From the cell containing the given text, extract its center point as (X, Y) coordinate. 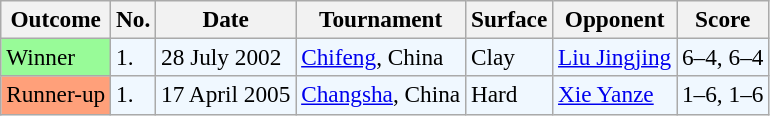
17 April 2005 (226, 95)
1–6, 1–6 (723, 95)
Changsha, China (381, 95)
Winner (56, 57)
Clay (510, 57)
28 July 2002 (226, 57)
Liu Jingjing (615, 57)
Outcome (56, 19)
No. (134, 19)
Tournament (381, 19)
Opponent (615, 19)
Score (723, 19)
Xie Yanze (615, 95)
Date (226, 19)
Runner-up (56, 95)
6–4, 6–4 (723, 57)
Chifeng, China (381, 57)
Surface (510, 19)
Hard (510, 95)
